Identify which cell holds the provided text, then report its [X, Y] central coordinate. 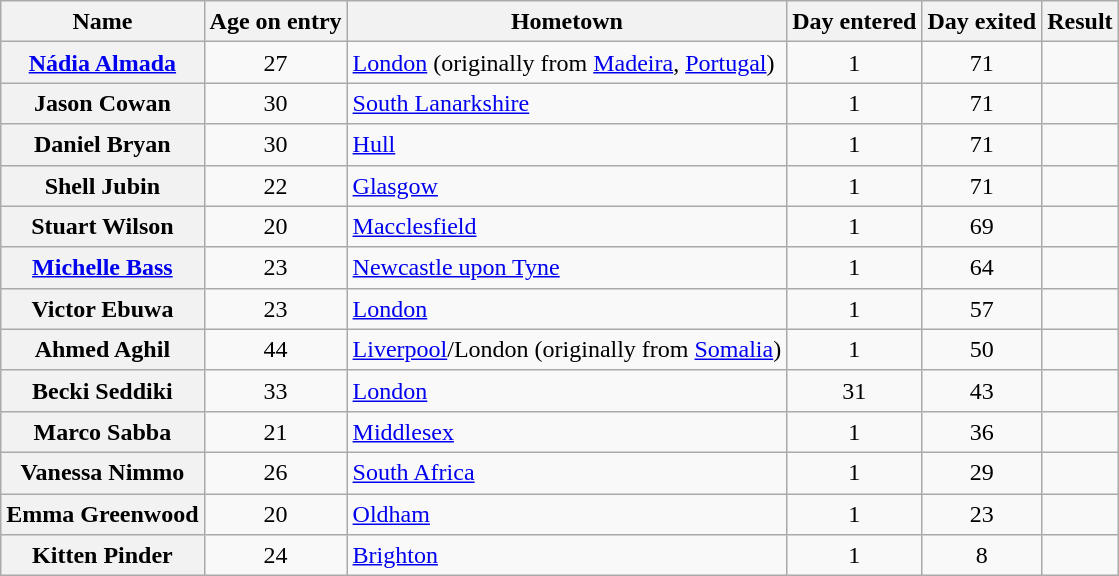
Becki Seddiki [102, 390]
South Africa [567, 472]
Stuart Wilson [102, 226]
64 [982, 268]
Result [1080, 22]
24 [276, 556]
Kitten Pinder [102, 556]
Newcastle upon Tyne [567, 268]
27 [276, 62]
Day exited [982, 22]
Jason Cowan [102, 104]
Daniel Bryan [102, 144]
Emma Greenwood [102, 514]
South Lanarkshire [567, 104]
Shell Jubin [102, 186]
29 [982, 472]
Michelle Bass [102, 268]
8 [982, 556]
Ahmed Aghil [102, 350]
Brighton [567, 556]
Hull [567, 144]
69 [982, 226]
43 [982, 390]
Macclesfield [567, 226]
44 [276, 350]
22 [276, 186]
London (originally from Madeira, Portugal) [567, 62]
57 [982, 308]
Nádia Almada [102, 62]
50 [982, 350]
21 [276, 432]
Name [102, 22]
26 [276, 472]
33 [276, 390]
Hometown [567, 22]
Age on entry [276, 22]
Middlesex [567, 432]
Vanessa Nimmo [102, 472]
36 [982, 432]
Liverpool/London (originally from Somalia) [567, 350]
Victor Ebuwa [102, 308]
Glasgow [567, 186]
31 [854, 390]
Day entered [854, 22]
Marco Sabba [102, 432]
Oldham [567, 514]
